Scan for the cell matching the given text and deliver its (x, y) coordinate at center. 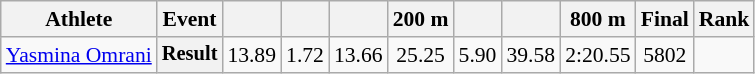
Rank (724, 19)
25.25 (421, 55)
Athlete (79, 19)
13.89 (252, 55)
1.72 (305, 55)
Yasmina Omrani (79, 55)
39.58 (530, 55)
Event (190, 19)
5.90 (478, 55)
Final (665, 19)
200 m (421, 19)
5802 (665, 55)
800 m (598, 19)
2:20.55 (598, 55)
13.66 (358, 55)
Result (190, 55)
